Return the (x, y) coordinate for the center point of the cell that contains the specified text.  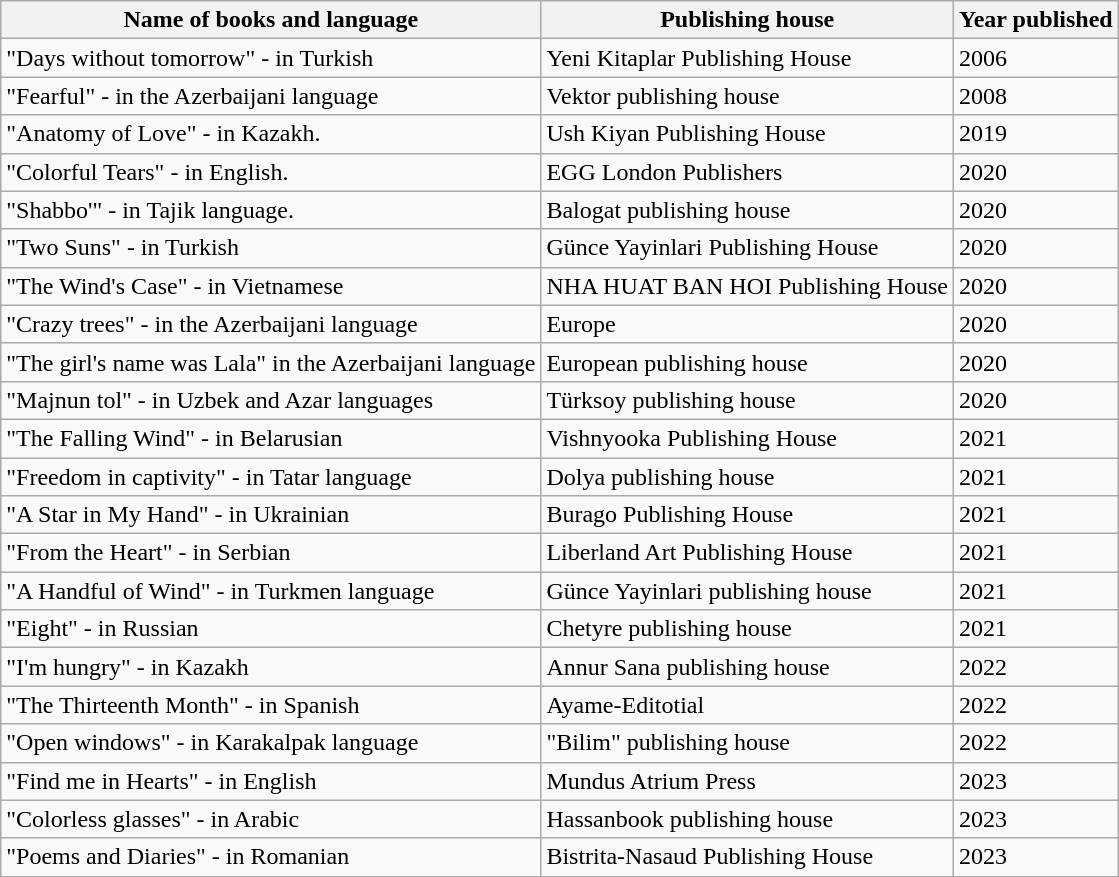
"Poems and Diaries" - in Romanian (271, 857)
Günce Yayinlari Publishing House (748, 248)
Mundus Atrium Press (748, 781)
Dolya publishing house (748, 477)
Hassanbook publishing house (748, 819)
EGG London Publishers (748, 172)
Ayame-Editotial (748, 705)
Annur Sana publishing house (748, 667)
Chetyre publishing house (748, 629)
Vishnyooka Publishing House (748, 438)
"Freedom in captivity" - in Tatar language (271, 477)
2006 (1036, 58)
Türksoy publishing house (748, 400)
2019 (1036, 134)
Yeni Kitaplar Publishing House (748, 58)
"The Wind's Case" - in Vietnamese (271, 286)
Publishing house (748, 20)
Günce Yayinlari publishing house (748, 591)
"Colorful Tears" - in English. (271, 172)
"Two Suns" - in Turkish (271, 248)
"Find me in Hearts" - in English (271, 781)
"A Star in My Hand" - in Ukrainian (271, 515)
"Crazy trees" - in the Azerbaijani language (271, 324)
"Days without tomorrow" - in Turkish (271, 58)
"Eight" - in Russian (271, 629)
Bistrita-Nasaud Publishing House (748, 857)
Europe (748, 324)
Burago Publishing House (748, 515)
NHA HUAT BAN HOI Publishing House (748, 286)
Liberland Art Publishing House (748, 553)
"Majnun tol" - in Uzbek and Azar languages (271, 400)
"Bilim" publishing house (748, 743)
"The Falling Wind" - in Belarusian (271, 438)
"Open windows" - in Karakalpak language (271, 743)
European publishing house (748, 362)
Ush Kiyan Publishing House (748, 134)
"The Thirteenth Month" - in Spanish (271, 705)
"From the Heart" - in Serbian (271, 553)
"Fearful" - in the Azerbaijani language (271, 96)
2008 (1036, 96)
Balogat publishing house (748, 210)
"Shabbo'" - in Tajik language. (271, 210)
"The girl's name was Lala" in the Azerbaijani language (271, 362)
"I'm hungry" - in Kazakh (271, 667)
Year published (1036, 20)
Name of books and language (271, 20)
"A Handful of Wind" - in Turkmen language (271, 591)
"Anatomy of Love" - in Kazakh. (271, 134)
Vektor publishing house (748, 96)
"Colorless glasses" - in Arabic (271, 819)
